Provide the [X, Y] coordinate of the cell's center where the given text is located.  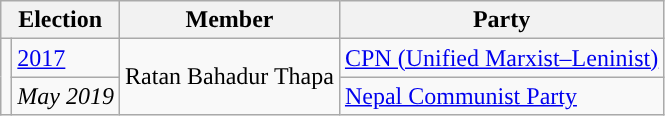
May 2019 [66, 96]
Election [60, 20]
Party [501, 20]
Nepal Communist Party [501, 96]
CPN (Unified Marxist–Leninist) [501, 58]
2017 [66, 58]
Ratan Bahadur Thapa [230, 77]
Member [230, 20]
